Identify which cell holds the provided text, then report its [x, y] central coordinate. 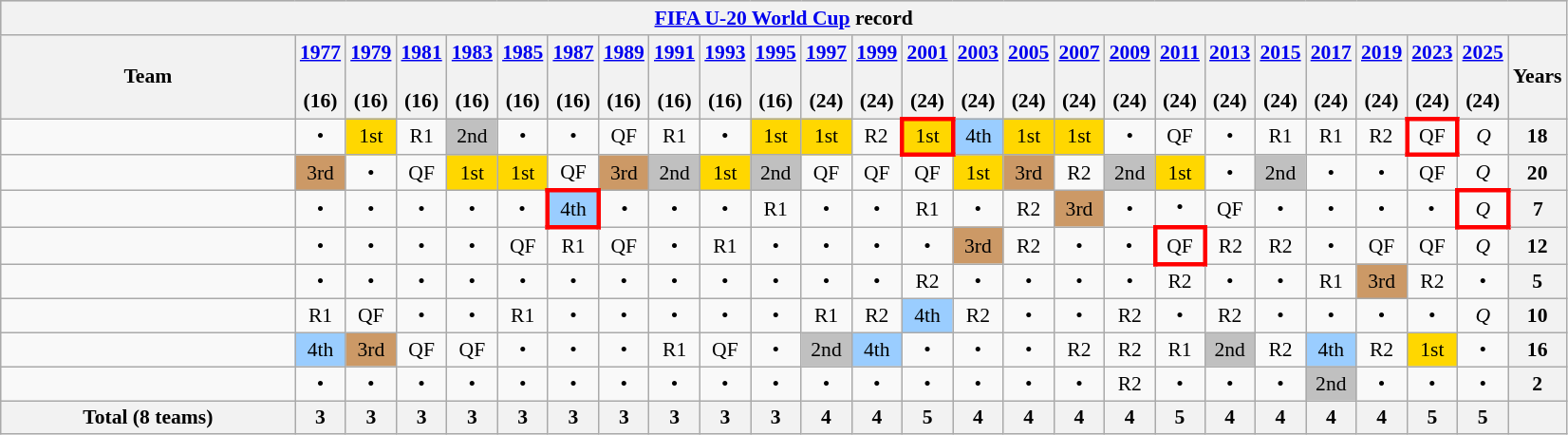
1989(16) [625, 77]
Years [1538, 77]
1987(16) [573, 77]
16 [1538, 350]
1979(16) [370, 77]
2007(24) [1078, 77]
2025(24) [1483, 77]
18 [1538, 137]
2019(24) [1382, 77]
10 [1538, 316]
2003(24) [978, 77]
FIFA U-20 World Cup record [784, 18]
1991(16) [674, 77]
1983(16) [473, 77]
1999(24) [877, 77]
1997(24) [826, 77]
7 [1538, 209]
2023(24) [1431, 77]
2017(24) [1331, 77]
Team [148, 77]
2009(24) [1129, 77]
2015(24) [1279, 77]
1993(16) [725, 77]
Total (8 teams) [148, 418]
2013(24) [1230, 77]
2001(24) [926, 77]
1985(16) [522, 77]
2011(24) [1180, 77]
1995(16) [776, 77]
12 [1538, 245]
2005(24) [1029, 77]
1981(16) [421, 77]
1977(16) [321, 77]
20 [1538, 173]
2 [1538, 384]
